Locate the cell with the specified text and output its [X, Y] center coordinate. 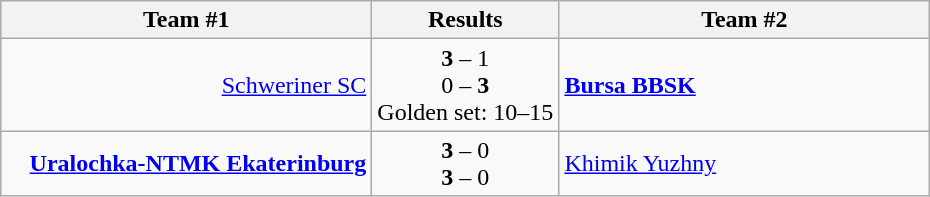
Team #1 [186, 20]
Results [466, 20]
Bursa BBSK [744, 85]
3 – 0 3 – 0 [466, 164]
Schweriner SC [186, 85]
Team #2 [744, 20]
Uralochka-NTMK Ekaterinburg [186, 164]
3 – 1 0 – 3 Golden set: 10–15 [466, 85]
Khimik Yuzhny [744, 164]
